Return (x, y) of the center of cell containing provided text 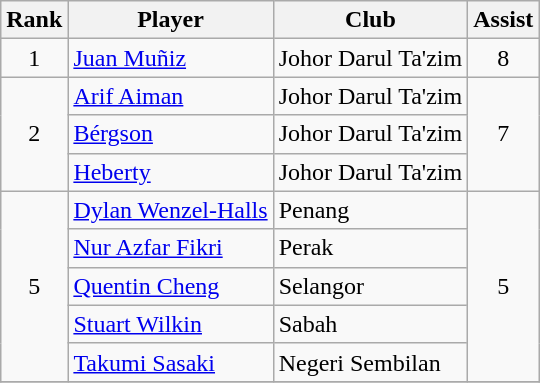
Penang (370, 210)
Assist (504, 20)
Player (170, 20)
2 (34, 134)
Arif Aiman (170, 96)
Club (370, 20)
8 (504, 58)
Dylan Wenzel-Halls (170, 210)
Bérgson (170, 134)
Negeri Sembilan (370, 362)
Sabah (370, 324)
Heberty (170, 172)
Juan Muñiz (170, 58)
1 (34, 58)
Perak (370, 248)
Stuart Wilkin (170, 324)
Nur Azfar Fikri (170, 248)
Quentin Cheng (170, 286)
Rank (34, 20)
Takumi Sasaki (170, 362)
Selangor (370, 286)
7 (504, 134)
